Capture the cell that displays the provided text and extract its (X, Y) central coordinate. 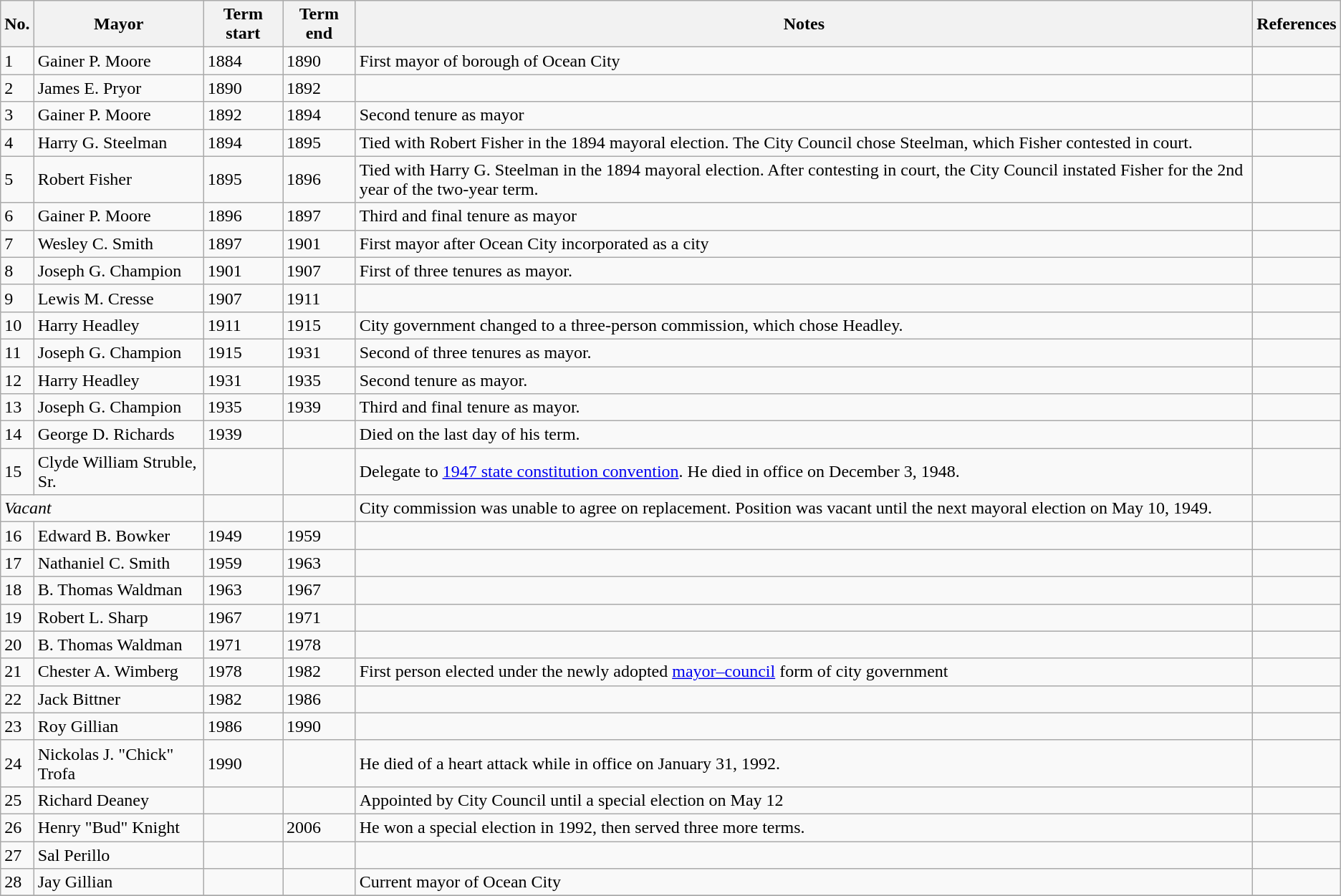
Delegate to 1947 state constitution convention. He died in office on December 3, 1948. (804, 471)
2006 (319, 827)
18 (17, 590)
Third and final tenure as mayor (804, 216)
First mayor of borough of Ocean City (804, 61)
20 (17, 645)
Chester A. Wimberg (119, 672)
First person elected under the newly adopted mayor–council form of city government (804, 672)
Mayor (119, 24)
First of three tenures as mayor. (804, 271)
26 (17, 827)
City commission was unable to agree on replacement. Position was vacant until the next mayoral election on May 10, 1949. (804, 509)
6 (17, 216)
8 (17, 271)
Notes (804, 24)
1 (17, 61)
2 (17, 88)
Nickolas J. "Chick" Trofa (119, 763)
Robert L. Sharp (119, 617)
George D. Richards (119, 435)
Harry G. Steelman (119, 143)
Richard Deaney (119, 800)
16 (17, 536)
23 (17, 726)
Tied with Robert Fisher in the 1894 mayoral election. The City Council chose Steelman, which Fisher contested in court. (804, 143)
He won a special election in 1992, then served three more terms. (804, 827)
Lewis M. Cresse (119, 298)
Robert Fisher (119, 179)
Wesley C. Smith (119, 244)
First mayor after Ocean City incorporated as a city (804, 244)
3 (17, 115)
Second tenure as mayor (804, 115)
City government changed to a three-person commission, which chose Headley. (804, 325)
Jack Bittner (119, 699)
Term end (319, 24)
Roy Gillian (119, 726)
9 (17, 298)
Died on the last day of his term. (804, 435)
5 (17, 179)
Third and final tenure as mayor. (804, 408)
Vacant (102, 509)
James E. Pryor (119, 88)
Henry "Bud" Knight (119, 827)
Second tenure as mayor. (804, 380)
28 (17, 882)
Current mayor of Ocean City (804, 882)
Clyde William Struble, Sr. (119, 471)
No. (17, 24)
Jay Gillian (119, 882)
1949 (243, 536)
10 (17, 325)
He died of a heart attack while in office on January 31, 1992. (804, 763)
Edward B. Bowker (119, 536)
7 (17, 244)
Sal Perillo (119, 854)
22 (17, 699)
Term start (243, 24)
11 (17, 352)
15 (17, 471)
Appointed by City Council until a special election on May 12 (804, 800)
17 (17, 563)
Second of three tenures as mayor. (804, 352)
25 (17, 800)
12 (17, 380)
21 (17, 672)
Nathaniel C. Smith (119, 563)
13 (17, 408)
References (1297, 24)
4 (17, 143)
27 (17, 854)
24 (17, 763)
1884 (243, 61)
19 (17, 617)
14 (17, 435)
